From the cell containing the given text, extract its center point as (X, Y) coordinate. 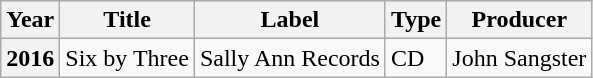
John Sangster (520, 58)
Producer (520, 20)
Year (30, 20)
Sally Ann Records (290, 58)
2016 (30, 58)
Title (128, 20)
CD (416, 58)
Label (290, 20)
Six by Three (128, 58)
Type (416, 20)
